Locate the cell with the specified text and output its [x, y] center coordinate. 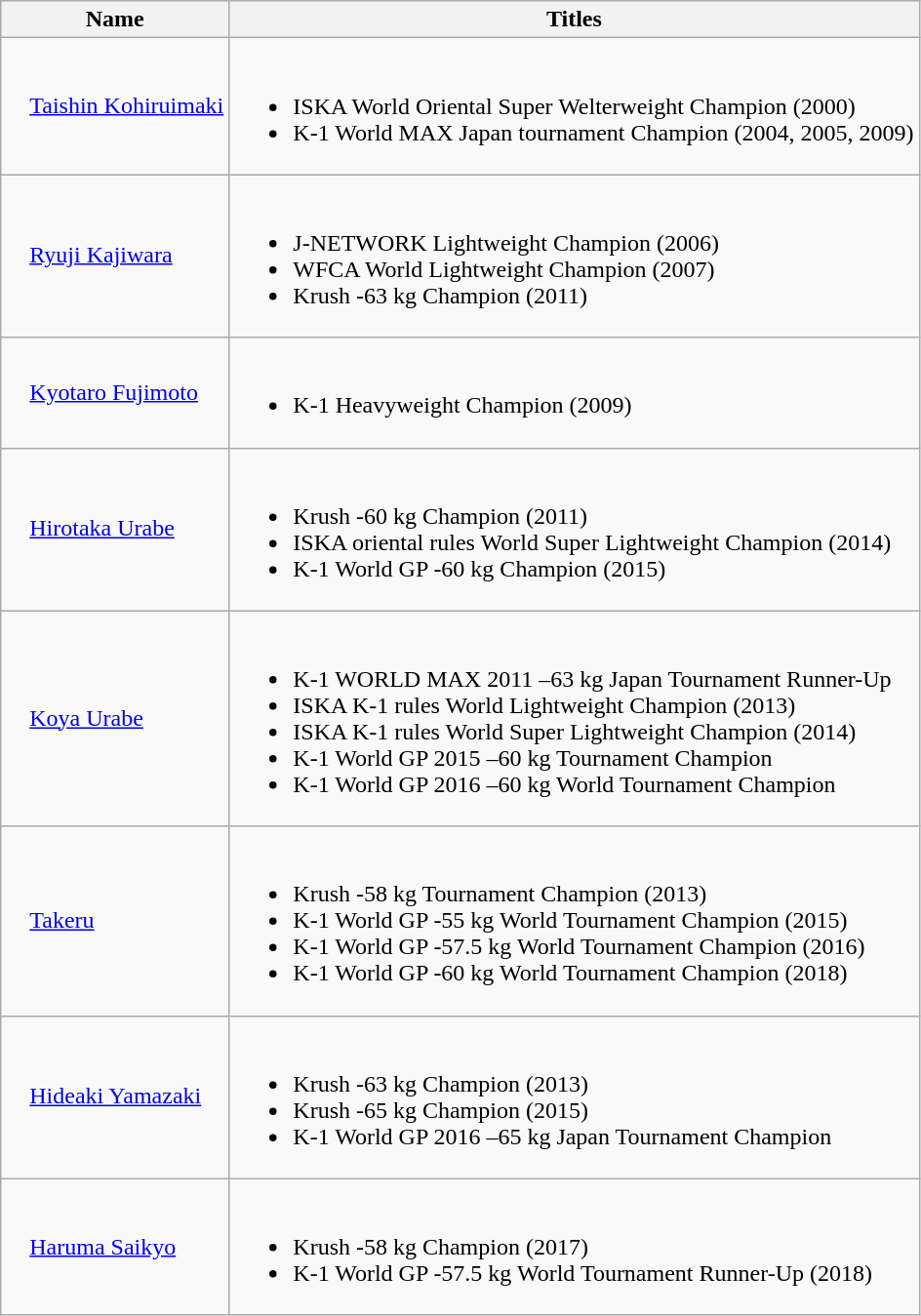
Kyotaro Fujimoto [115, 392]
Takeru [115, 921]
K-1 Heavyweight Champion (2009) [574, 392]
Krush -63 kg Champion (2013)Krush -65 kg Champion (2015)K-1 World GP 2016 –65 kg Japan Tournament Champion [574, 1097]
Hideaki Yamazaki [115, 1097]
Krush -58 kg Champion (2017)K-1 World GP -57.5 kg World Tournament Runner-Up (2018) [574, 1247]
Haruma Saikyo [115, 1247]
Krush -60 kg Champion (2011)ISKA oriental rules World Super Lightweight Champion (2014)K-1 World GP -60 kg Champion (2015) [574, 529]
Name [115, 20]
Titles [574, 20]
J-NETWORK Lightweight Champion (2006)WFCA World Lightweight Champion (2007)Krush -63 kg Champion (2011) [574, 256]
Ryuji Kajiwara [115, 256]
Taishin Kohiruimaki [115, 106]
ISKA World Oriental Super Welterweight Champion (2000)K-1 World MAX Japan tournament Champion (2004, 2005, 2009) [574, 106]
Hirotaka Urabe [115, 529]
Koya Urabe [115, 718]
